Return (X, Y) of the center of cell containing provided text 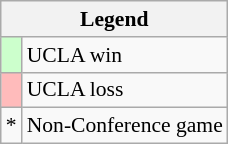
Non-Conference game (125, 126)
UCLA loss (125, 90)
* (12, 126)
UCLA win (125, 55)
Legend (114, 19)
